Search for the cell housing the specified text and yield its (x, y) center coordinate. 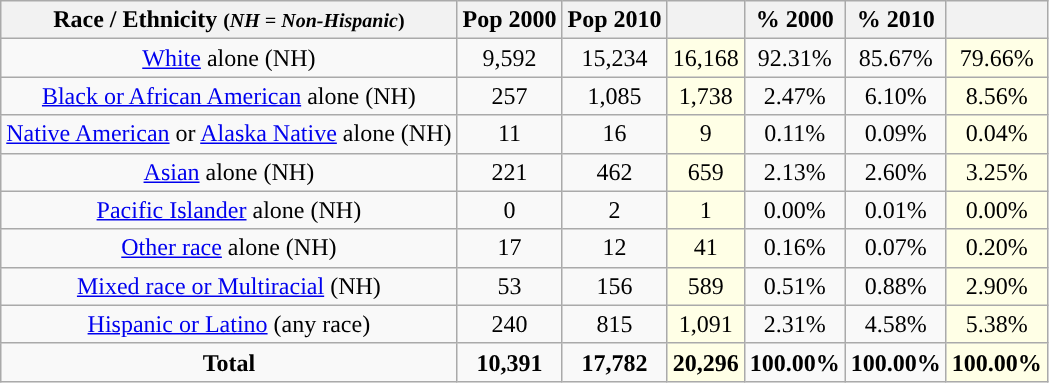
Other race alone (NH) (229, 248)
257 (510, 96)
0.20% (996, 248)
15,234 (614, 58)
Black or African American alone (NH) (229, 96)
9 (706, 134)
Pop 2010 (614, 20)
41 (706, 248)
92.31% (794, 58)
4.58% (896, 324)
6.10% (896, 96)
240 (510, 324)
156 (614, 286)
2.60% (896, 172)
12 (614, 248)
815 (614, 324)
1,738 (706, 96)
0.09% (896, 134)
20,296 (706, 362)
462 (614, 172)
Native American or Alaska Native alone (NH) (229, 134)
221 (510, 172)
0.07% (896, 248)
Pop 2000 (510, 20)
2 (614, 210)
9,592 (510, 58)
0 (510, 210)
0.51% (794, 286)
1,085 (614, 96)
0.88% (896, 286)
White alone (NH) (229, 58)
16 (614, 134)
2.13% (794, 172)
5.38% (996, 324)
Pacific Islander alone (NH) (229, 210)
% 2010 (896, 20)
2.31% (794, 324)
589 (706, 286)
0.04% (996, 134)
79.66% (996, 58)
3.25% (996, 172)
Mixed race or Multiracial (NH) (229, 286)
16,168 (706, 58)
17 (510, 248)
Total (229, 362)
659 (706, 172)
1 (706, 210)
0.01% (896, 210)
2.47% (794, 96)
53 (510, 286)
10,391 (510, 362)
0.11% (794, 134)
8.56% (996, 96)
Race / Ethnicity (NH = Non-Hispanic) (229, 20)
% 2000 (794, 20)
0.16% (794, 248)
85.67% (896, 58)
Asian alone (NH) (229, 172)
Hispanic or Latino (any race) (229, 324)
11 (510, 134)
17,782 (614, 362)
2.90% (996, 286)
1,091 (706, 324)
